Extract the (X, Y) coordinate from the center of the cell holding the provided text.  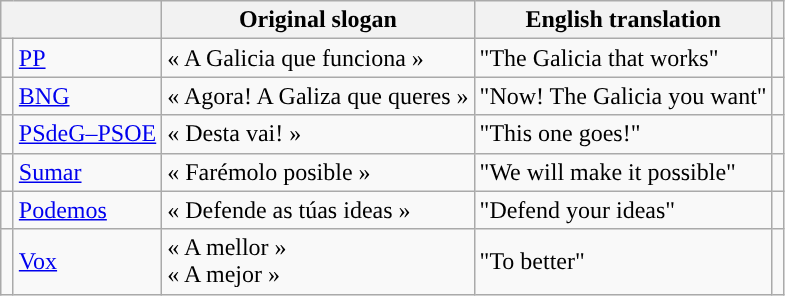
English translation (623, 20)
Podemos (87, 210)
"Defend your ideas" (623, 210)
« A Galicia que funciona » (318, 58)
"To better" (623, 262)
PP (87, 58)
« Desta vai! » (318, 134)
Vox (87, 262)
"We will make it possible" (623, 172)
"This one goes!" (623, 134)
Sumar (87, 172)
Original slogan (318, 20)
PSdeG–PSOE (87, 134)
« Farémolo posible » (318, 172)
« A mellor »« A mejor » (318, 262)
BNG (87, 96)
« Agora! A Galiza que queres » (318, 96)
« Defende as túas ideas » (318, 210)
"The Galicia that works" (623, 58)
"Now! The Galicia you want" (623, 96)
